From the cell containing the given text, extract its center point as (x, y) coordinate. 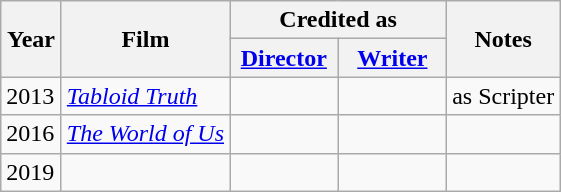
Director (284, 58)
2013 (32, 96)
Credited as (338, 20)
Tabloid Truth (145, 96)
Year (32, 39)
as Scripter (504, 96)
Notes (504, 39)
The World of Us (145, 134)
Writer (392, 58)
2019 (32, 172)
2016 (32, 134)
Film (145, 39)
